From the cell containing the given text, extract its center point as [x, y] coordinate. 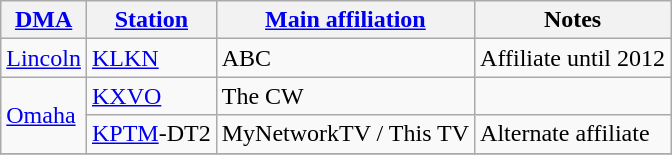
Notes [573, 20]
KLKN [151, 58]
Affiliate until 2012 [573, 58]
Lincoln [44, 58]
KPTM-DT2 [151, 134]
Station [151, 20]
The CW [345, 96]
Main affiliation [345, 20]
Omaha [44, 115]
DMA [44, 20]
KXVO [151, 96]
ABC [345, 58]
Alternate affiliate [573, 134]
MyNetworkTV / This TV [345, 134]
